Return (x, y) of the center of cell containing provided text 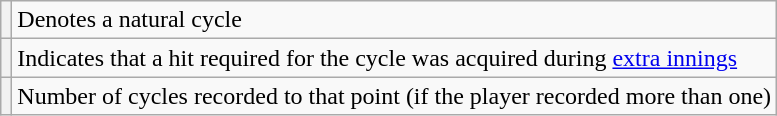
Number of cycles recorded to that point (if the player recorded more than one) (394, 96)
Indicates that a hit required for the cycle was acquired during extra innings (394, 58)
Denotes a natural cycle (394, 20)
